Find where the given text appears and provide that cell's center as [x, y] coordinate. 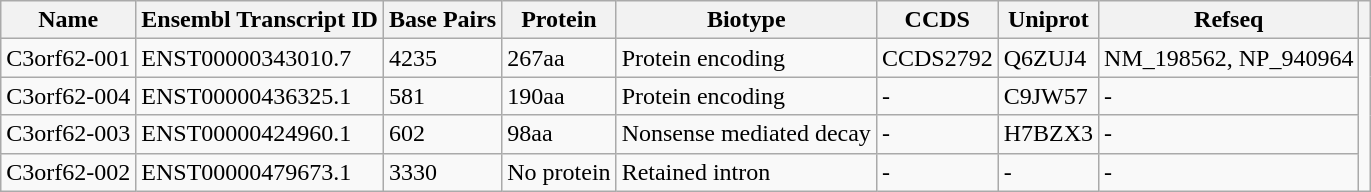
CCDS [937, 20]
Retained intron [746, 172]
H7BZX3 [1048, 134]
4235 [442, 58]
Refseq [1229, 20]
ENST00000343010.7 [260, 58]
ENST00000479673.1 [260, 172]
C3orf62-003 [68, 134]
Biotype [746, 20]
Name [68, 20]
No protein [559, 172]
190aa [559, 96]
C3orf62-002 [68, 172]
Base Pairs [442, 20]
267aa [559, 58]
98aa [559, 134]
602 [442, 134]
Uniprot [1048, 20]
ENST00000436325.1 [260, 96]
3330 [442, 172]
C9JW57 [1048, 96]
NM_198562, NP_940964 [1229, 58]
CCDS2792 [937, 58]
Q6ZUJ4 [1048, 58]
C3orf62-001 [68, 58]
581 [442, 96]
ENST00000424960.1 [260, 134]
Nonsense mediated decay [746, 134]
C3orf62-004 [68, 96]
Ensembl Transcript ID [260, 20]
Protein [559, 20]
